Capture the cell that displays the provided text and extract its (X, Y) central coordinate. 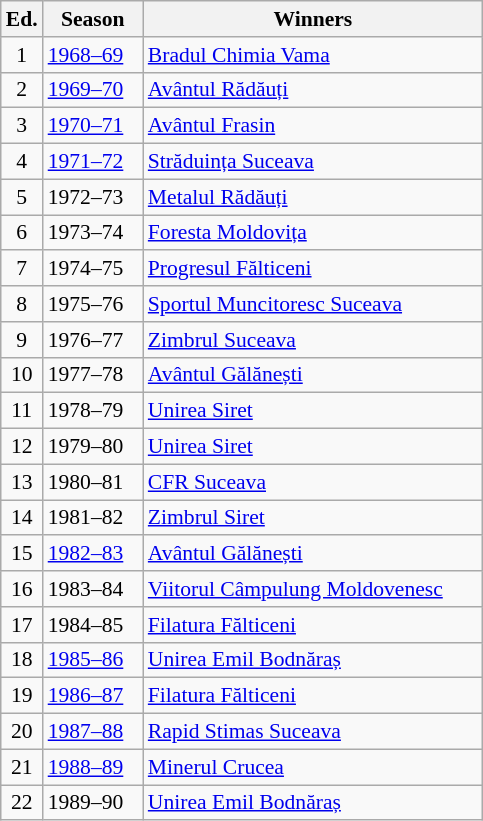
1988–89 (93, 767)
Progresul Fălticeni (313, 269)
1975–76 (93, 304)
21 (22, 767)
1970–71 (93, 126)
5 (22, 197)
1989–90 (93, 803)
9 (22, 340)
Zimbrul Siret (313, 518)
15 (22, 554)
19 (22, 696)
8 (22, 304)
1983–84 (93, 589)
1986–87 (93, 696)
1968–69 (93, 55)
22 (22, 803)
1979–80 (93, 447)
Bradul Chimia Vama (313, 55)
Season (93, 19)
1981–82 (93, 518)
1982–83 (93, 554)
1977–78 (93, 375)
13 (22, 482)
20 (22, 732)
Zimbrul Suceava (313, 340)
1980–81 (93, 482)
7 (22, 269)
Avântul Frasin (313, 126)
Minerul Crucea (313, 767)
1969–70 (93, 90)
Foresta Moldovița (313, 233)
1973–74 (93, 233)
1976–77 (93, 340)
14 (22, 518)
Străduința Suceava (313, 162)
1984–85 (93, 625)
Sportul Muncitoresc Suceava (313, 304)
1985–86 (93, 660)
Avântul Rădăuți (313, 90)
17 (22, 625)
Viitorul Câmpulung Moldovenesc (313, 589)
Ed. (22, 19)
16 (22, 589)
12 (22, 447)
1974–75 (93, 269)
1987–88 (93, 732)
1978–79 (93, 411)
3 (22, 126)
11 (22, 411)
CFR Suceava (313, 482)
4 (22, 162)
18 (22, 660)
Rapid Stimas Suceava (313, 732)
Metalul Rădăuți (313, 197)
1971–72 (93, 162)
1972–73 (93, 197)
2 (22, 90)
1 (22, 55)
6 (22, 233)
Winners (313, 19)
10 (22, 375)
